Search for the cell housing the specified text and yield its [x, y] center coordinate. 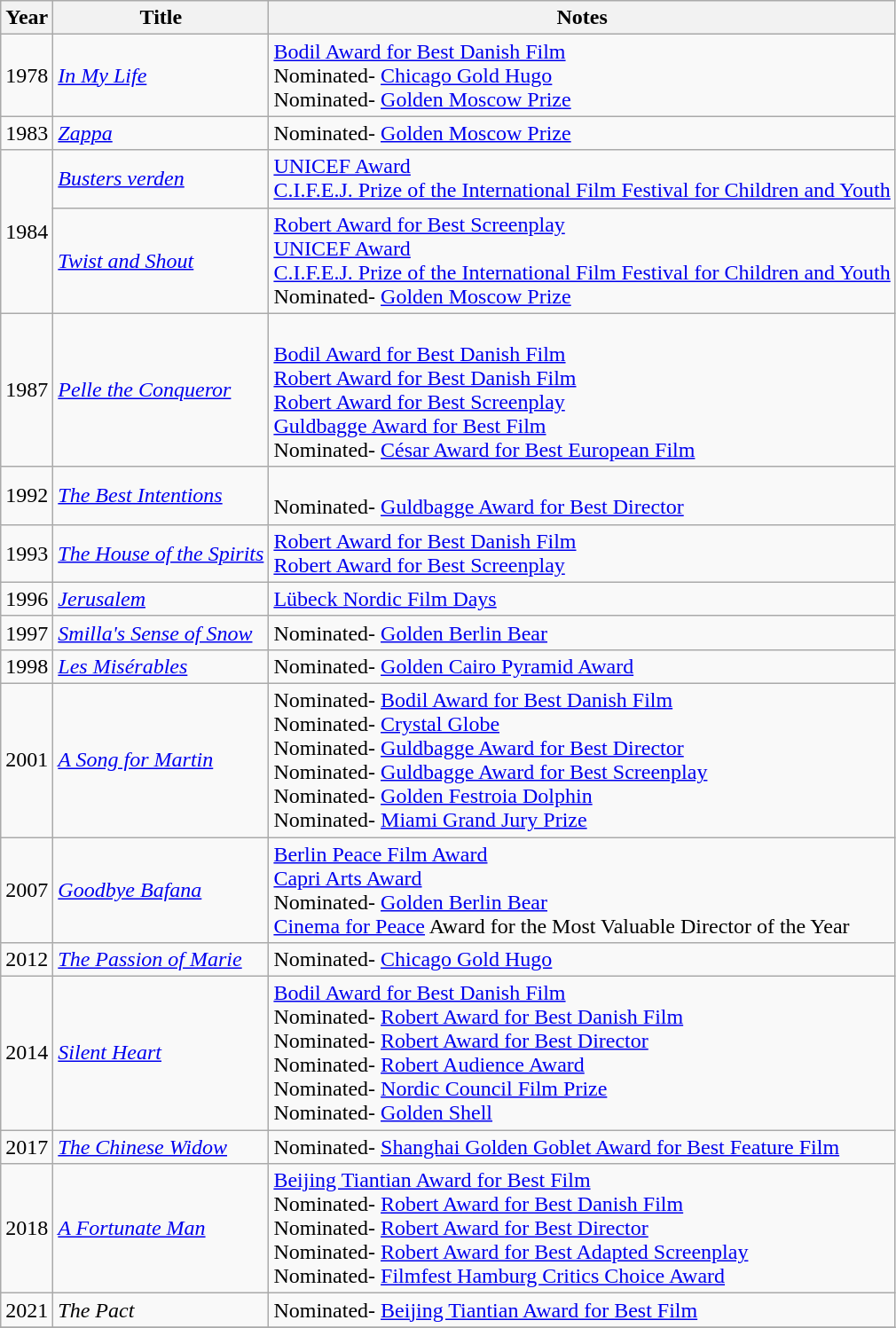
Robert Award for Best Danish FilmRobert Award for Best Screenplay [582, 554]
2001 [27, 759]
Twist and Shout [161, 261]
2014 [27, 1054]
Zappa [161, 133]
1992 [27, 495]
1998 [27, 666]
Nominated- Chicago Gold Hugo [582, 960]
A Fortunate Man [161, 1229]
Nominated- Beijing Tiantian Award for Best Film [582, 1310]
UNICEF AwardC.I.F.E.J. Prize of the International Film Festival for Children and Youth [582, 179]
Robert Award for Best ScreenplayUNICEF AwardC.I.F.E.J. Prize of the International Film Festival for Children and YouthNominated- Golden Moscow Prize [582, 261]
2021 [27, 1310]
1984 [27, 232]
2017 [27, 1147]
1996 [27, 599]
A Song for Martin [161, 759]
In My Life [161, 75]
Smilla's Sense of Snow [161, 633]
The Chinese Widow [161, 1147]
Berlin Peace Film AwardCapri Arts AwardNominated- Golden Berlin BearCinema for Peace Award for the Most Valuable Director of the Year [582, 891]
Title [161, 18]
1987 [27, 390]
Busters verden [161, 179]
Pelle the Conqueror [161, 390]
Nominated- Guldbagge Award for Best Director [582, 495]
Bodil Award for Best Danish FilmNominated- Chicago Gold HugoNominated- Golden Moscow Prize [582, 75]
Jerusalem [161, 599]
The House of the Spirits [161, 554]
The Passion of Marie [161, 960]
Nominated- Golden Moscow Prize [582, 133]
The Pact [161, 1310]
1993 [27, 554]
The Best Intentions [161, 495]
Year [27, 18]
2007 [27, 891]
2012 [27, 960]
2018 [27, 1229]
Nominated- Golden Cairo Pyramid Award [582, 666]
Nominated- Golden Berlin Bear [582, 633]
1983 [27, 133]
Lübeck Nordic Film Days [582, 599]
1997 [27, 633]
Silent Heart [161, 1054]
Goodbye Bafana [161, 891]
Notes [582, 18]
1978 [27, 75]
Les Misérables [161, 666]
Nominated- Shanghai Golden Goblet Award for Best Feature Film [582, 1147]
